Locate the cell with the specified text and output its [X, Y] center coordinate. 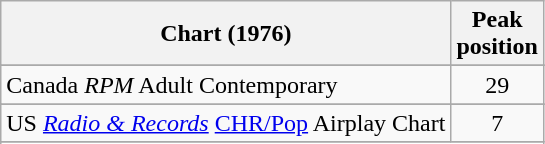
US Radio & Records CHR/Pop Airplay Chart [226, 123]
Peakposition [497, 34]
29 [497, 85]
7 [497, 123]
Chart (1976) [226, 34]
Canada RPM Adult Contemporary [226, 85]
